Output the [X, Y] coordinate of the center of the cell containing the given text.  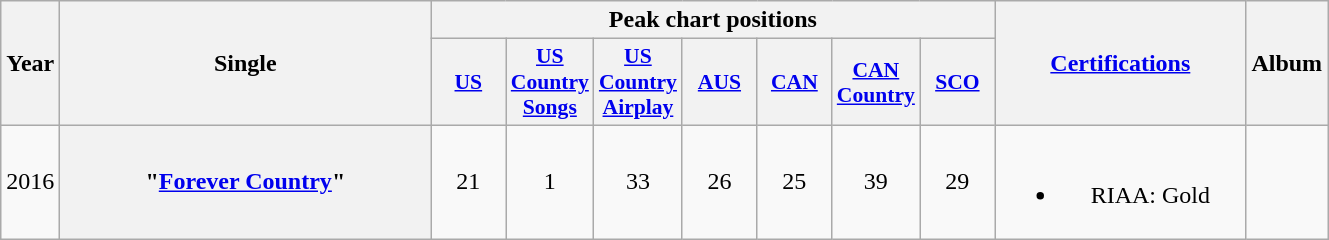
39 [876, 182]
US Country Songs [550, 82]
US [468, 82]
Year [30, 64]
RIAA: Gold [1120, 182]
"Forever Country" [246, 182]
25 [794, 182]
2016 [30, 182]
SCO [958, 82]
1 [550, 182]
US Country Airplay [638, 82]
AUS [720, 82]
Certifications [1120, 64]
Peak chart positions [713, 20]
29 [958, 182]
33 [638, 182]
CAN Country [876, 82]
Album [1287, 64]
21 [468, 182]
CAN [794, 82]
26 [720, 182]
Single [246, 64]
